Return the [X, Y] coordinate for the center point of the cell that contains the specified text.  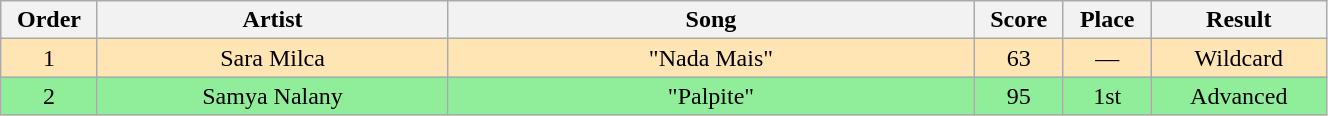
2 [49, 96]
Advanced [1238, 96]
Place [1107, 20]
1 [49, 58]
1st [1107, 96]
"Nada Mais" [711, 58]
Score [1018, 20]
Artist [272, 20]
— [1107, 58]
Order [49, 20]
Wildcard [1238, 58]
Sara Milca [272, 58]
63 [1018, 58]
95 [1018, 96]
Samya Nalany [272, 96]
"Palpite" [711, 96]
Song [711, 20]
Result [1238, 20]
